Pinpoint the cell where the given text exists, returning its (x, y) midpoint coordinate. 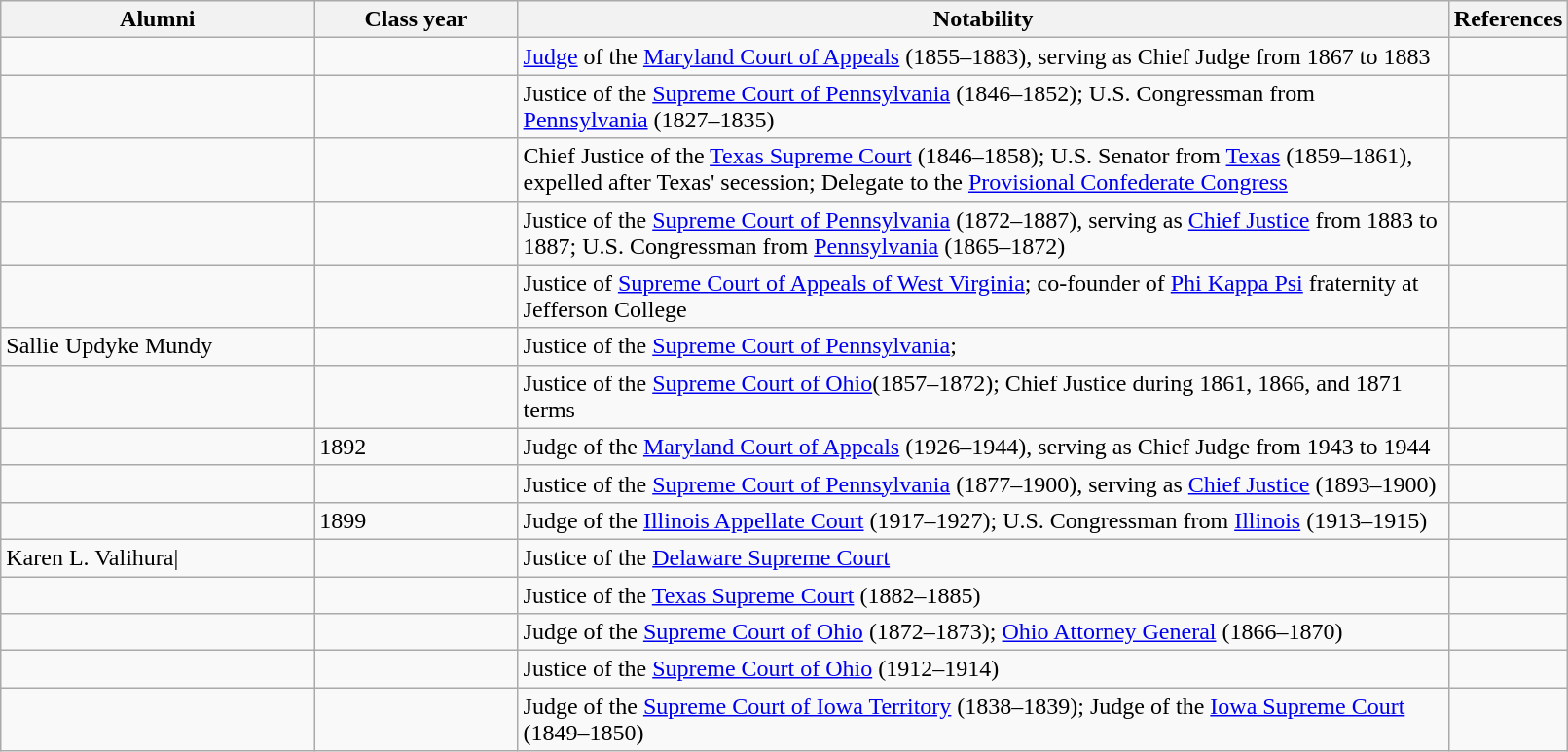
Justice of the Supreme Court of Ohio (1912–1914) (983, 669)
Justice of the Supreme Court of Pennsylvania (1846–1852); U.S. Congressman from Pennsylvania (1827–1835) (983, 107)
Justice of the Supreme Court of Ohio(1857–1872); Chief Justice during 1861, 1866, and 1871 terms (983, 397)
Justice of the Supreme Court of Pennsylvania (1872–1887), serving as Chief Justice from 1883 to 1887; U.S. Congressman from Pennsylvania (1865–1872) (983, 233)
Class year (417, 19)
Judge of the Illinois Appellate Court (1917–1927); U.S. Congressman from Illinois (1913–1915) (983, 520)
Judge of the Maryland Court of Appeals (1855–1883), serving as Chief Judge from 1867 to 1883 (983, 56)
Justice of the Supreme Court of Pennsylvania; (983, 346)
Justice of Supreme Court of Appeals of West Virginia; co-founder of Phi Kappa Psi fraternity at Jefferson College (983, 296)
Sallie Updyke Mundy (158, 346)
Karen L. Valihura| (158, 557)
Judge of the Supreme Court of Iowa Territory (1838–1839); Judge of the Iowa Supreme Court (1849–1850) (983, 720)
1899 (417, 520)
Judge of the Supreme Court of Ohio (1872–1873); Ohio Attorney General (1866–1870) (983, 632)
1892 (417, 447)
Alumni (158, 19)
References (1509, 19)
Judge of the Maryland Court of Appeals (1926–1944), serving as Chief Judge from 1943 to 1944 (983, 447)
Justice of the Delaware Supreme Court (983, 557)
Notability (983, 19)
Justice of the Supreme Court of Pennsylvania (1877–1900), serving as Chief Justice (1893–1900) (983, 483)
Justice of the Texas Supreme Court (1882–1885) (983, 594)
